Return (x, y) of the center of cell containing provided text 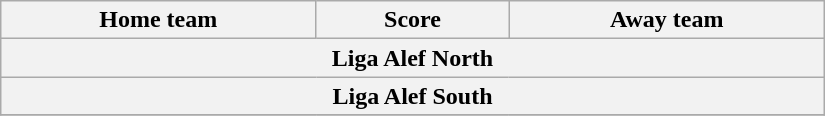
Liga Alef South (413, 96)
Away team (666, 20)
Home team (158, 20)
Score (412, 20)
Liga Alef North (413, 58)
